Capture the cell that displays the provided text and extract its (x, y) central coordinate. 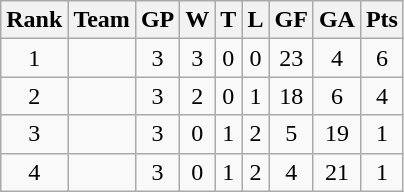
5 (291, 134)
21 (336, 172)
GF (291, 20)
Pts (382, 20)
Team (102, 20)
T (228, 20)
GP (157, 20)
23 (291, 58)
19 (336, 134)
L (256, 20)
GA (336, 20)
W (198, 20)
18 (291, 96)
Rank (34, 20)
